Extract the (x, y) coordinate from the center of the cell holding the provided text.  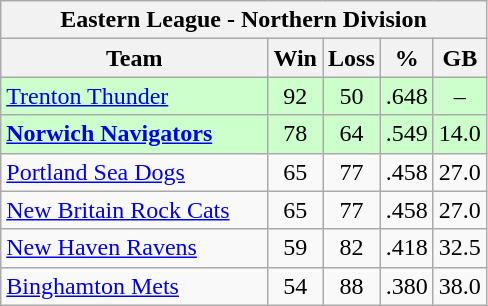
GB (460, 58)
59 (296, 248)
.648 (406, 96)
78 (296, 134)
82 (351, 248)
Eastern League - Northern Division (244, 20)
14.0 (460, 134)
Portland Sea Dogs (134, 172)
38.0 (460, 286)
New Britain Rock Cats (134, 210)
Loss (351, 58)
32.5 (460, 248)
Trenton Thunder (134, 96)
Norwich Navigators (134, 134)
% (406, 58)
Win (296, 58)
92 (296, 96)
54 (296, 286)
.380 (406, 286)
64 (351, 134)
Binghamton Mets (134, 286)
.549 (406, 134)
New Haven Ravens (134, 248)
– (460, 96)
Team (134, 58)
88 (351, 286)
50 (351, 96)
.418 (406, 248)
